Find where the given text appears and provide that cell's center as (X, Y) coordinate. 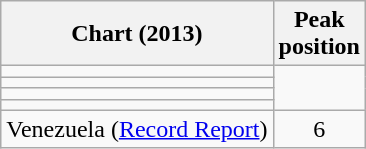
Peakposition (319, 34)
Chart (2013) (137, 34)
6 (319, 129)
Venezuela (Record Report) (137, 129)
